Scan for the cell matching the given text and deliver its (X, Y) coordinate at center. 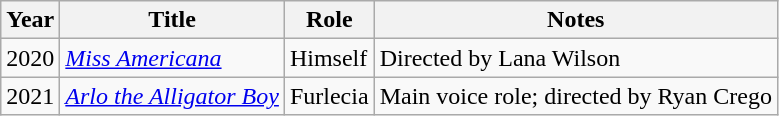
Directed by Lana Wilson (576, 58)
Year (30, 20)
Himself (329, 58)
Notes (576, 20)
Miss Americana (172, 58)
Main voice role; directed by Ryan Crego (576, 96)
Arlo the Alligator Boy (172, 96)
2020 (30, 58)
2021 (30, 96)
Title (172, 20)
Furlecia (329, 96)
Role (329, 20)
